Return the [x, y] coordinate for the center point of the cell that contains the specified text.  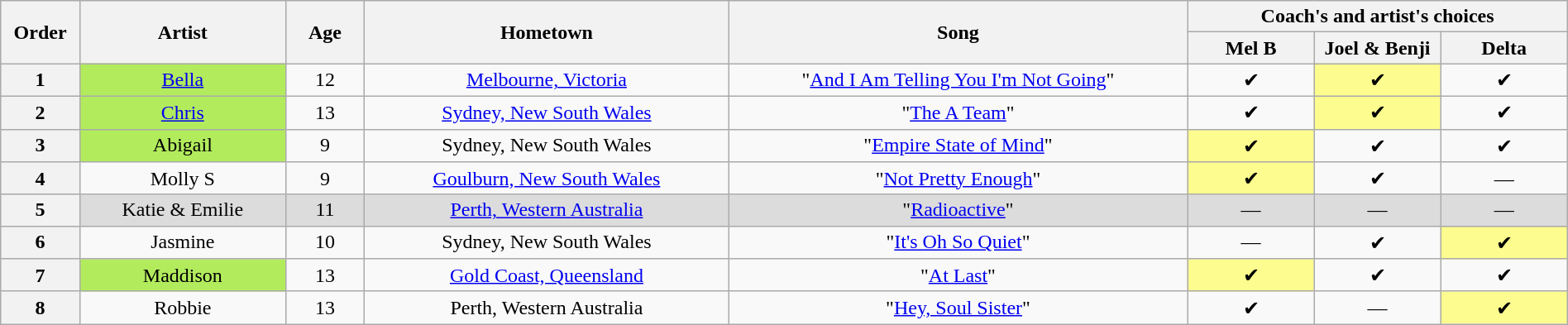
Mel B [1250, 48]
11 [325, 210]
Molly S [182, 179]
7 [41, 275]
Chris [182, 112]
10 [325, 242]
Gold Coast, Queensland [547, 275]
Coach's and artist's choices [1378, 17]
1 [41, 80]
Delta [1503, 48]
4 [41, 179]
Song [958, 32]
12 [325, 80]
"The A Team" [958, 112]
"Not Pretty Enough" [958, 179]
Maddison [182, 275]
Hometown [547, 32]
Goulburn, New South Wales [547, 179]
Age [325, 32]
5 [41, 210]
"At Last" [958, 275]
Joel & Benji [1378, 48]
6 [41, 242]
"And I Am Telling You I'm Not Going" [958, 80]
Bella [182, 80]
Robbie [182, 308]
"It's Oh So Quiet" [958, 242]
2 [41, 112]
Abigail [182, 146]
"Radioactive" [958, 210]
Order [41, 32]
3 [41, 146]
Artist [182, 32]
"Empire State of Mind" [958, 146]
8 [41, 308]
"Hey, Soul Sister" [958, 308]
Melbourne, Victoria [547, 80]
Jasmine [182, 242]
Katie & Emilie [182, 210]
